Return the (X, Y) coordinate for the center point of the cell that contains the specified text.  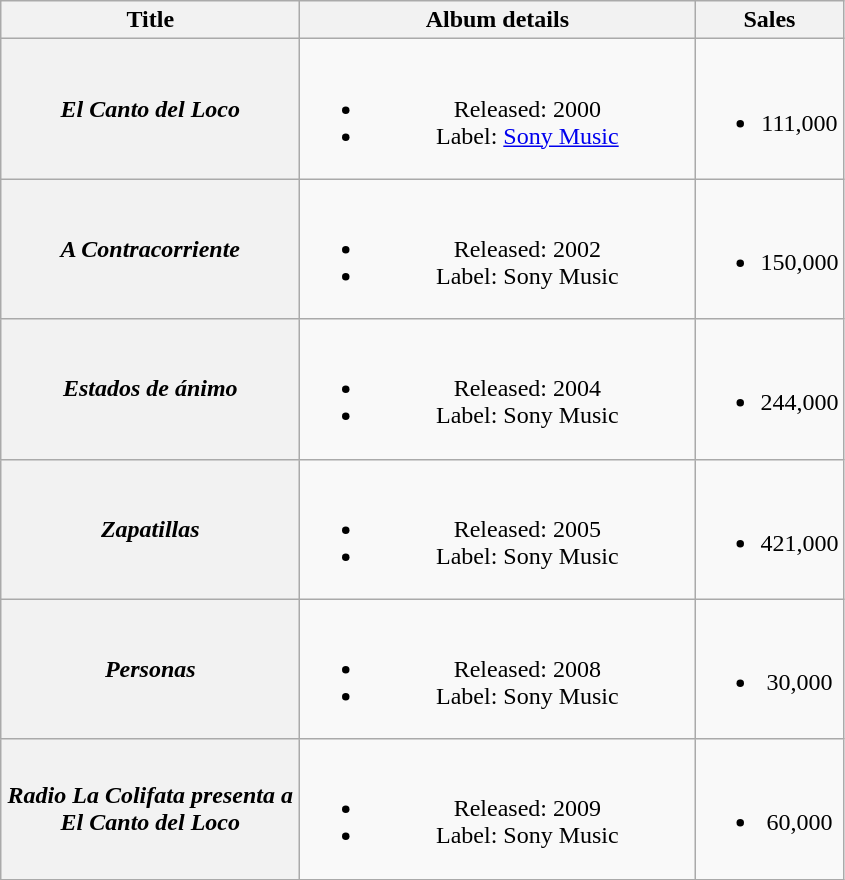
111,000 (770, 109)
Estados de ánimo (150, 389)
Personas (150, 669)
Title (150, 20)
150,000 (770, 249)
30,000 (770, 669)
Sales (770, 20)
Released: 2000Label: Sony Music (498, 109)
Zapatillas (150, 529)
244,000 (770, 389)
El Canto del Loco (150, 109)
Released: 2005Label: Sony Music (498, 529)
Released: 2008Label: Sony Music (498, 669)
A Contracorriente (150, 249)
60,000 (770, 809)
Released: 2009Label: Sony Music (498, 809)
Album details (498, 20)
Released: 2004Label: Sony Music (498, 389)
Radio La Colifata presenta a El Canto del Loco (150, 809)
Released: 2002Label: Sony Music (498, 249)
421,000 (770, 529)
